Find where the given text appears and provide that cell's center as [x, y] coordinate. 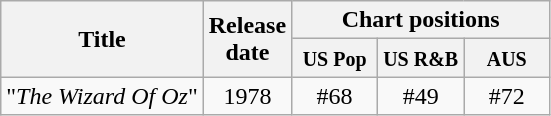
1978 [247, 96]
Title [102, 39]
Releasedate [247, 39]
#72 [507, 96]
US Pop [335, 58]
#49 [421, 96]
Chart positions [421, 20]
#68 [335, 96]
AUS [507, 58]
"The Wizard Of Oz" [102, 96]
US R&B [421, 58]
